Pinpoint the cell where the given text exists, returning its (X, Y) midpoint coordinate. 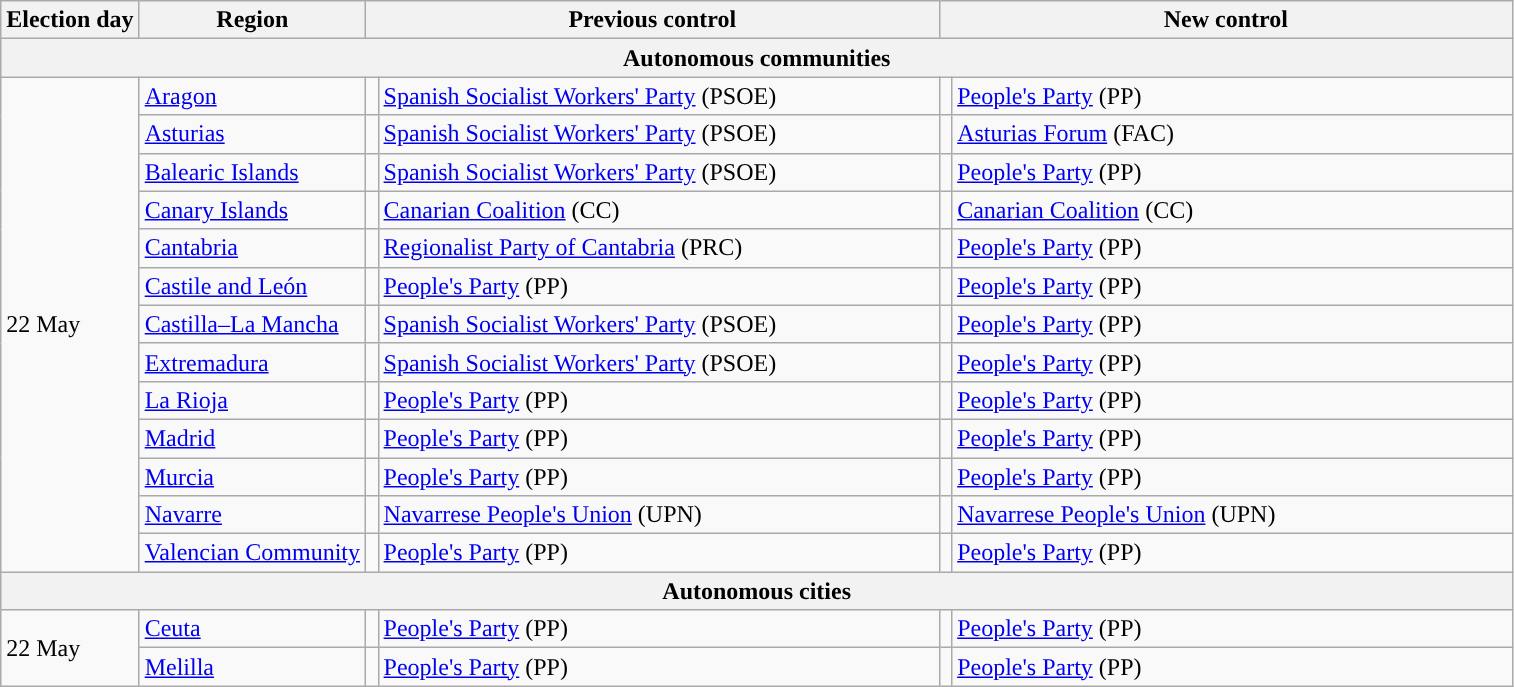
Canary Islands (252, 210)
La Rioja (252, 400)
Regionalist Party of Cantabria (PRC) (658, 248)
Election day (70, 20)
Asturias (252, 134)
Castile and León (252, 286)
Cantabria (252, 248)
Navarre (252, 515)
Ceuta (252, 629)
Region (252, 20)
Murcia (252, 477)
Asturias Forum (FAC) (1232, 134)
Autonomous communities (757, 58)
New control (1226, 20)
Madrid (252, 438)
Previous control (653, 20)
Aragon (252, 96)
Melilla (252, 667)
Balearic Islands (252, 172)
Valencian Community (252, 553)
Extremadura (252, 362)
Castilla–La Mancha (252, 324)
Autonomous cities (757, 591)
